From the cell containing the given text, extract its center point as (X, Y) coordinate. 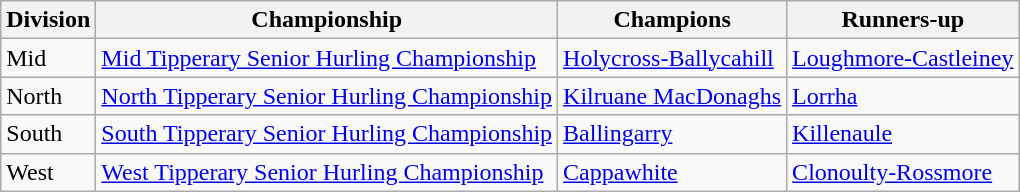
Kilruane MacDonaghs (672, 96)
West (48, 172)
Lorrha (903, 96)
South Tipperary Senior Hurling Championship (327, 134)
Mid (48, 58)
Championship (327, 20)
Champions (672, 20)
Mid Tipperary Senior Hurling Championship (327, 58)
Ballingarry (672, 134)
North Tipperary Senior Hurling Championship (327, 96)
Cappawhite (672, 172)
South (48, 134)
Division (48, 20)
Killenaule (903, 134)
North (48, 96)
Holycross-Ballycahill (672, 58)
Clonoulty-Rossmore (903, 172)
Runners-up (903, 20)
Loughmore-Castleiney (903, 58)
West Tipperary Senior Hurling Championship (327, 172)
